Return the [X, Y] coordinate for the center point of the cell that contains the specified text.  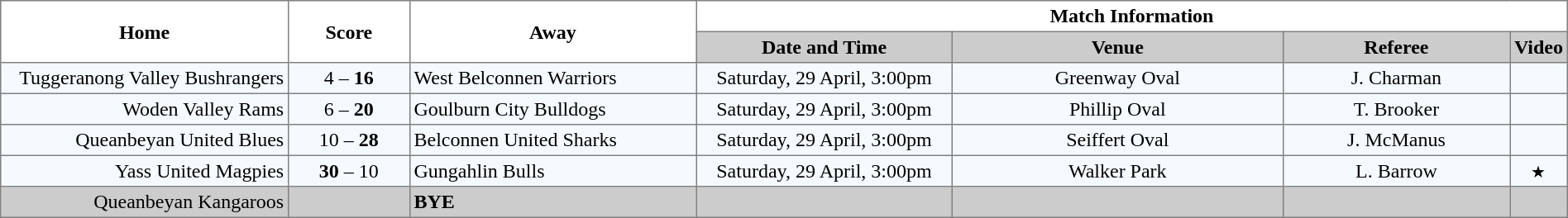
Walker Park [1117, 171]
Belconnen United Sharks [552, 140]
T. Brooker [1396, 109]
J. Charman [1396, 78]
Phillip Oval [1117, 109]
Score [349, 31]
BYE [552, 202]
Goulburn City Bulldogs [552, 109]
J. McManus [1396, 140]
Home [145, 31]
L. Barrow [1396, 171]
Queanbeyan Kangaroos [145, 202]
Match Information [1132, 17]
Away [552, 31]
West Belconnen Warriors [552, 78]
Tuggeranong Valley Bushrangers [145, 78]
Woden Valley Rams [145, 109]
Seiffert Oval [1117, 140]
10 – 28 [349, 140]
Referee [1396, 47]
Greenway Oval [1117, 78]
6 – 20 [349, 109]
★ [1539, 171]
Queanbeyan United Blues [145, 140]
Date and Time [825, 47]
Yass United Magpies [145, 171]
30 – 10 [349, 171]
Venue [1117, 47]
Gungahlin Bulls [552, 171]
Video [1539, 47]
4 – 16 [349, 78]
